Determine the [x, y] coordinate at the center of the cell enclosing the given text.  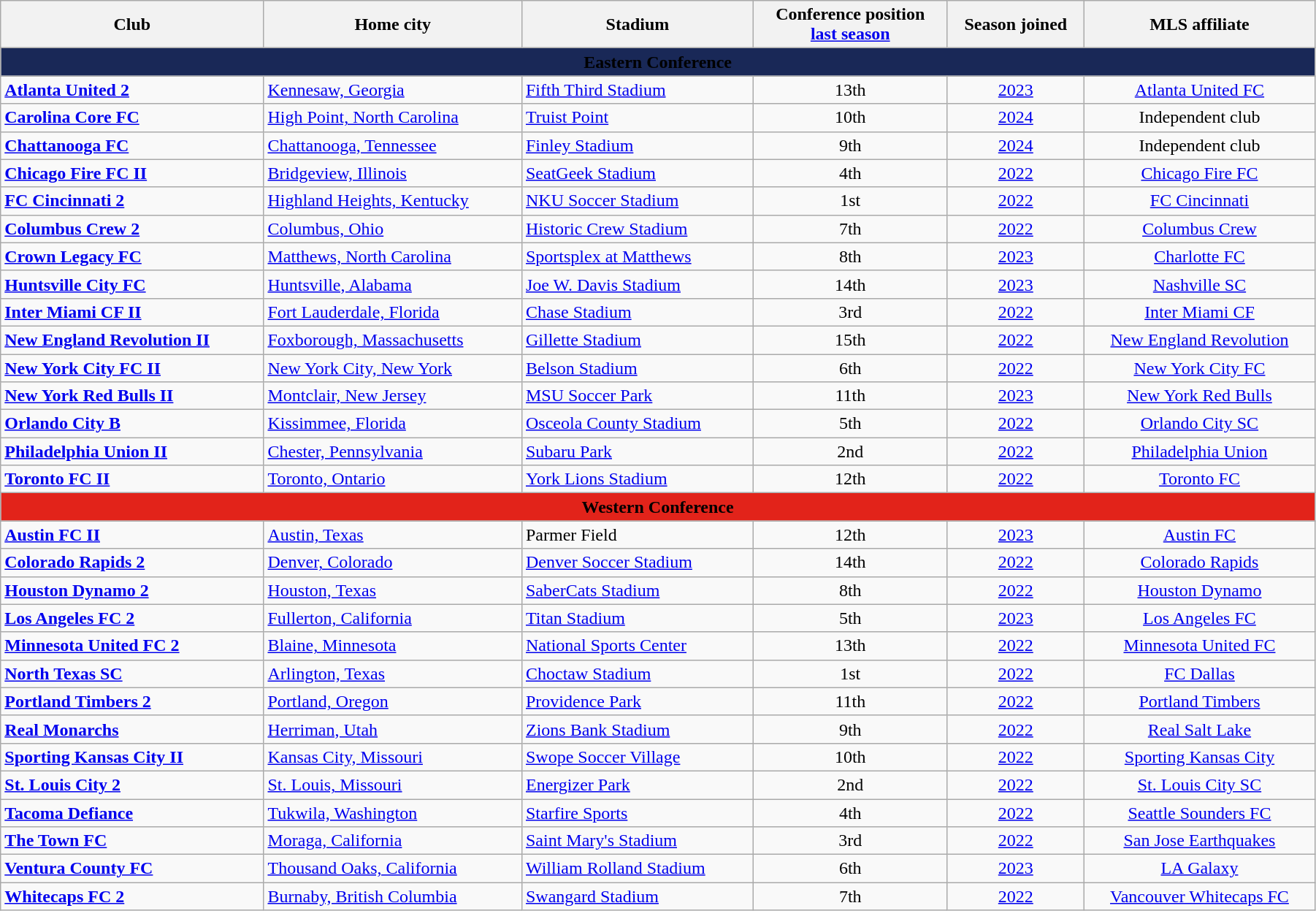
Atlanta United 2 [132, 90]
St. Louis, Missouri [393, 785]
Los Angeles FC 2 [132, 618]
FC Cincinnati 2 [132, 201]
Fort Lauderdale, Florida [393, 312]
Tacoma Defiance [132, 813]
National Sports Center [637, 646]
New York City, New York [393, 367]
Los Angeles FC [1199, 618]
Real Salt Lake [1199, 729]
SeatGeek Stadium [637, 173]
Inter Miami CF II [132, 312]
Sporting Kansas City [1199, 757]
Burnaby, British Columbia [393, 896]
Club [132, 25]
Subaru Park [637, 451]
Portland Timbers 2 [132, 701]
Highland Heights, Kentucky [393, 201]
Starfire Sports [637, 813]
Columbus, Ohio [393, 229]
Zions Bank Stadium [637, 729]
Sporting Kansas City II [132, 757]
Nashville SC [1199, 284]
New England Revolution II [132, 340]
The Town FC [132, 841]
Philadelphia Union [1199, 451]
Finley Stadium [637, 145]
Swope Soccer Village [637, 757]
Fullerton, California [393, 618]
New York Red Bulls [1199, 396]
Tukwila, Washington [393, 813]
Columbus Crew [1199, 229]
NKU Soccer Stadium [637, 201]
Historic Crew Stadium [637, 229]
Thousand Oaks, California [393, 869]
Energizer Park [637, 785]
Houston, Texas [393, 590]
Osceola County Stadium [637, 424]
Charlotte FC [1199, 256]
Colorado Rapids [1199, 563]
Toronto FC II [132, 479]
Carolina Core FC [132, 118]
Chase Stadium [637, 312]
Real Monarchs [132, 729]
Blaine, Minnesota [393, 646]
Portland, Oregon [393, 701]
Vancouver Whitecaps FC [1199, 896]
New York City FC [1199, 367]
Fifth Third Stadium [637, 90]
William Rolland Stadium [637, 869]
Chicago Fire FC II [132, 173]
Herriman, Utah [393, 729]
Chattanooga, Tennessee [393, 145]
FC Cincinnati [1199, 201]
Foxborough, Massachusetts [393, 340]
Toronto FC [1199, 479]
York Lions Stadium [637, 479]
Choctaw Stadium [637, 674]
Parmer Field [637, 535]
Whitecaps FC 2 [132, 896]
St. Louis City SC [1199, 785]
Montclair, New Jersey [393, 396]
SaberCats Stadium [637, 590]
Columbus Crew 2 [132, 229]
Chattanooga FC [132, 145]
Houston Dynamo 2 [132, 590]
Houston Dynamo [1199, 590]
Seattle Sounders FC [1199, 813]
Western Conference [658, 507]
LA Galaxy [1199, 869]
New England Revolution [1199, 340]
Minnesota United FC 2 [132, 646]
Portland Timbers [1199, 701]
Belson Stadium [637, 367]
New York Red Bulls II [132, 396]
Kissimmee, Florida [393, 424]
Gillette Stadium [637, 340]
Saint Mary's Stadium [637, 841]
St. Louis City 2 [132, 785]
Huntsville City FC [132, 284]
Atlanta United FC [1199, 90]
Orlando City B [132, 424]
Denver Soccer Stadium [637, 563]
Eastern Conference [658, 62]
Austin FC II [132, 535]
Denver, Colorado [393, 563]
San Jose Earthquakes [1199, 841]
Moraga, California [393, 841]
Austin FC [1199, 535]
Chester, Pennsylvania [393, 451]
North Texas SC [132, 674]
Truist Point [637, 118]
Austin, Texas [393, 535]
Sportsplex at Matthews [637, 256]
Crown Legacy FC [132, 256]
Chicago Fire FC [1199, 173]
Joe W. Davis Stadium [637, 284]
Matthews, North Carolina [393, 256]
Orlando City SC [1199, 424]
Colorado Rapids 2 [132, 563]
15th [850, 340]
Bridgeview, Illinois [393, 173]
Arlington, Texas [393, 674]
Home city [393, 25]
High Point, North Carolina [393, 118]
FC Dallas [1199, 674]
Stadium [637, 25]
Inter Miami CF [1199, 312]
Kennesaw, Georgia [393, 90]
Huntsville, Alabama [393, 284]
Minnesota United FC [1199, 646]
Season joined [1015, 25]
MSU Soccer Park [637, 396]
Ventura County FC [132, 869]
Swangard Stadium [637, 896]
Conference positionlast season [850, 25]
Toronto, Ontario [393, 479]
Providence Park [637, 701]
MLS affiliate [1199, 25]
Titan Stadium [637, 618]
Philadelphia Union II [132, 451]
New York City FC II [132, 367]
Kansas City, Missouri [393, 757]
